Search for the cell housing the specified text and yield its (X, Y) center coordinate. 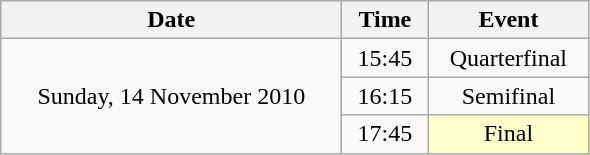
Semifinal (508, 96)
Time (385, 20)
Quarterfinal (508, 58)
Date (172, 20)
Sunday, 14 November 2010 (172, 96)
16:15 (385, 96)
17:45 (385, 134)
Event (508, 20)
15:45 (385, 58)
Final (508, 134)
